From the cell containing the given text, extract its center point as [x, y] coordinate. 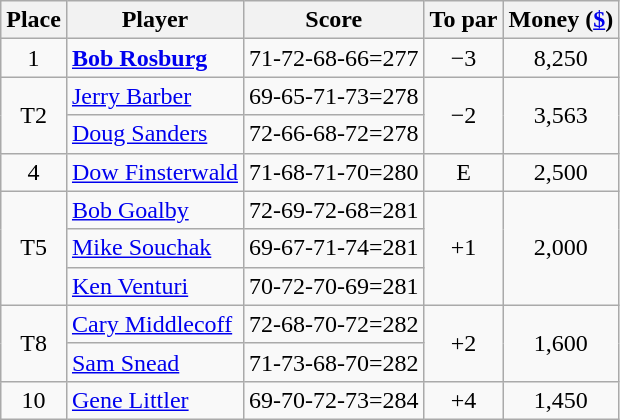
Cary Middlecoff [154, 324]
T8 [34, 343]
−2 [464, 115]
E [464, 172]
71-68-71-70=280 [334, 172]
69-70-72-73=284 [334, 400]
3,563 [561, 115]
T5 [34, 248]
69-65-71-73=278 [334, 96]
1,450 [561, 400]
1,600 [561, 343]
Bob Rosburg [154, 58]
T2 [34, 115]
2,500 [561, 172]
+4 [464, 400]
Score [334, 20]
Ken Venturi [154, 286]
Jerry Barber [154, 96]
8,250 [561, 58]
Gene Littler [154, 400]
71-73-68-70=282 [334, 362]
2,000 [561, 248]
Dow Finsterwald [154, 172]
Money ($) [561, 20]
Place [34, 20]
70-72-70-69=281 [334, 286]
−3 [464, 58]
1 [34, 58]
72-66-68-72=278 [334, 134]
72-68-70-72=282 [334, 324]
72-69-72-68=281 [334, 210]
To par [464, 20]
+2 [464, 343]
4 [34, 172]
69-67-71-74=281 [334, 248]
10 [34, 400]
Player [154, 20]
Sam Snead [154, 362]
Bob Goalby [154, 210]
71-72-68-66=277 [334, 58]
Doug Sanders [154, 134]
+1 [464, 248]
Mike Souchak [154, 248]
